Return the (x, y) coordinate for the center point of the cell that contains the specified text.  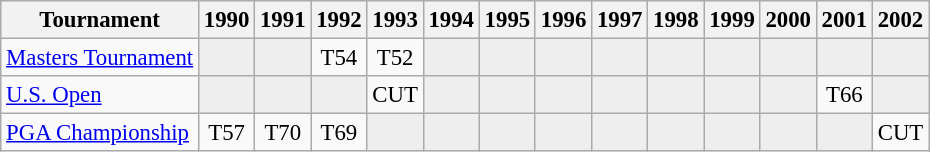
T52 (395, 58)
T54 (339, 58)
Masters Tournament (100, 58)
1998 (676, 20)
1997 (620, 20)
PGA Championship (100, 133)
2002 (900, 20)
1995 (507, 20)
T66 (844, 95)
Tournament (100, 20)
T57 (227, 133)
1991 (283, 20)
U.S. Open (100, 95)
1992 (339, 20)
1999 (732, 20)
T70 (283, 133)
2000 (788, 20)
T69 (339, 133)
1996 (563, 20)
1993 (395, 20)
1990 (227, 20)
2001 (844, 20)
1994 (451, 20)
